Extract the [x, y] coordinate from the center of the cell holding the provided text.  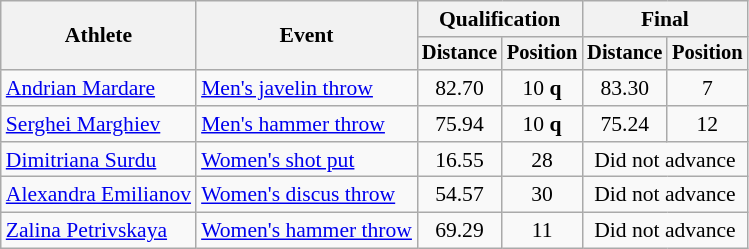
16.55 [460, 160]
54.57 [460, 195]
69.29 [460, 231]
75.94 [460, 124]
Zalina Petrivskaya [98, 231]
Women's hammer throw [306, 231]
28 [542, 160]
82.70 [460, 88]
Serghei Marghiev [98, 124]
Event [306, 36]
11 [542, 231]
Men's hammer throw [306, 124]
30 [542, 195]
Men's javelin throw [306, 88]
7 [707, 88]
75.24 [624, 124]
Dimitriana Surdu [98, 160]
Andrian Mardare [98, 88]
Women's shot put [306, 160]
83.30 [624, 88]
Athlete [98, 36]
Women's discus throw [306, 195]
12 [707, 124]
Alexandra Emilianov [98, 195]
Final [664, 19]
Qualification [500, 19]
